Find where the given text appears and provide that cell's center as [X, Y] coordinate. 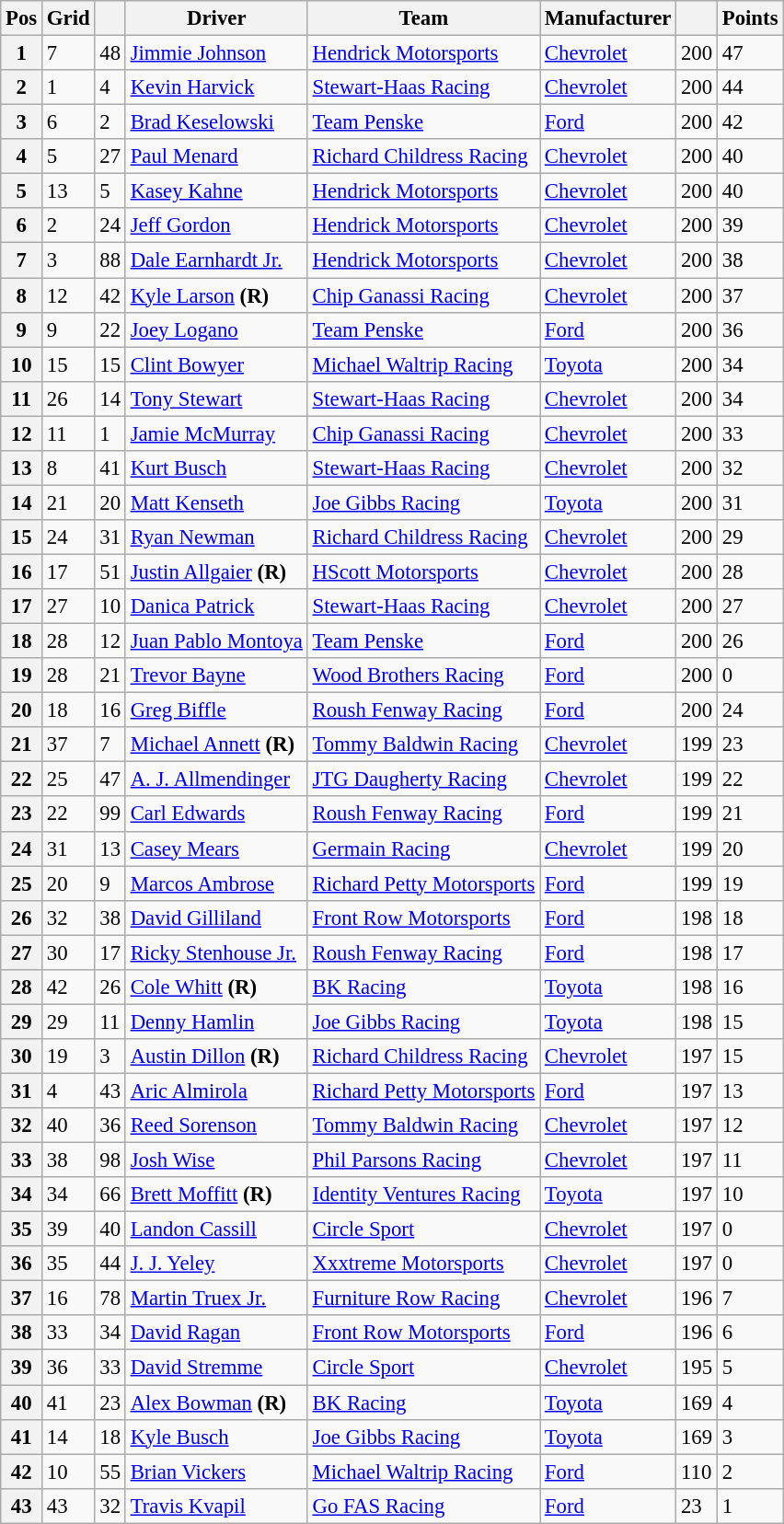
Jimmie Johnson [216, 53]
66 [110, 1195]
Kyle Larson (R) [216, 295]
Austin Dillon (R) [216, 1056]
David Stremme [216, 1368]
98 [110, 1160]
Germain Racing [423, 849]
Danica Patrick [216, 606]
Team [423, 18]
48 [110, 53]
51 [110, 571]
88 [110, 260]
Michael Annett (R) [216, 745]
Martin Truex Jr. [216, 1299]
Phil Parsons Racing [423, 1160]
Marcos Ambrose [216, 883]
Josh Wise [216, 1160]
Wood Brothers Racing [423, 675]
Carl Edwards [216, 814]
Travis Kvapil [216, 1506]
Kevin Harvick [216, 87]
Pos [22, 18]
A. J. Allmendinger [216, 779]
Aric Almirola [216, 1091]
David Ragan [216, 1333]
Ryan Newman [216, 537]
Jeff Gordon [216, 225]
78 [110, 1299]
Alex Bowman (R) [216, 1403]
Justin Allgaier (R) [216, 571]
Clint Bowyer [216, 364]
99 [110, 814]
Paul Menard [216, 156]
Driver [216, 18]
Brad Keselowski [216, 122]
Reed Sorenson [216, 1126]
55 [110, 1472]
Matt Kenseth [216, 502]
David Gilliland [216, 918]
Greg Biffle [216, 710]
Xxxtreme Motorsports [423, 1264]
Brett Moffitt (R) [216, 1195]
Tony Stewart [216, 398]
J. J. Yeley [216, 1264]
Ricky Stenhouse Jr. [216, 952]
HScott Motorsports [423, 571]
Brian Vickers [216, 1472]
Identity Ventures Racing [423, 1195]
Landon Cassill [216, 1230]
Kurt Busch [216, 468]
Furniture Row Racing [423, 1299]
JTG Daugherty Racing [423, 779]
Kasey Kahne [216, 191]
Joey Logano [216, 329]
Points [749, 18]
Go FAS Racing [423, 1506]
Denny Hamlin [216, 1022]
Trevor Bayne [216, 675]
Grid [68, 18]
Jamie McMurray [216, 433]
Kyle Busch [216, 1437]
Dale Earnhardt Jr. [216, 260]
Cole Whitt (R) [216, 987]
195 [698, 1368]
110 [698, 1472]
Manufacturer [608, 18]
Juan Pablo Montoya [216, 641]
Casey Mears [216, 849]
